For the text-containing cell, return its midpoint in [X, Y] coordinate format. 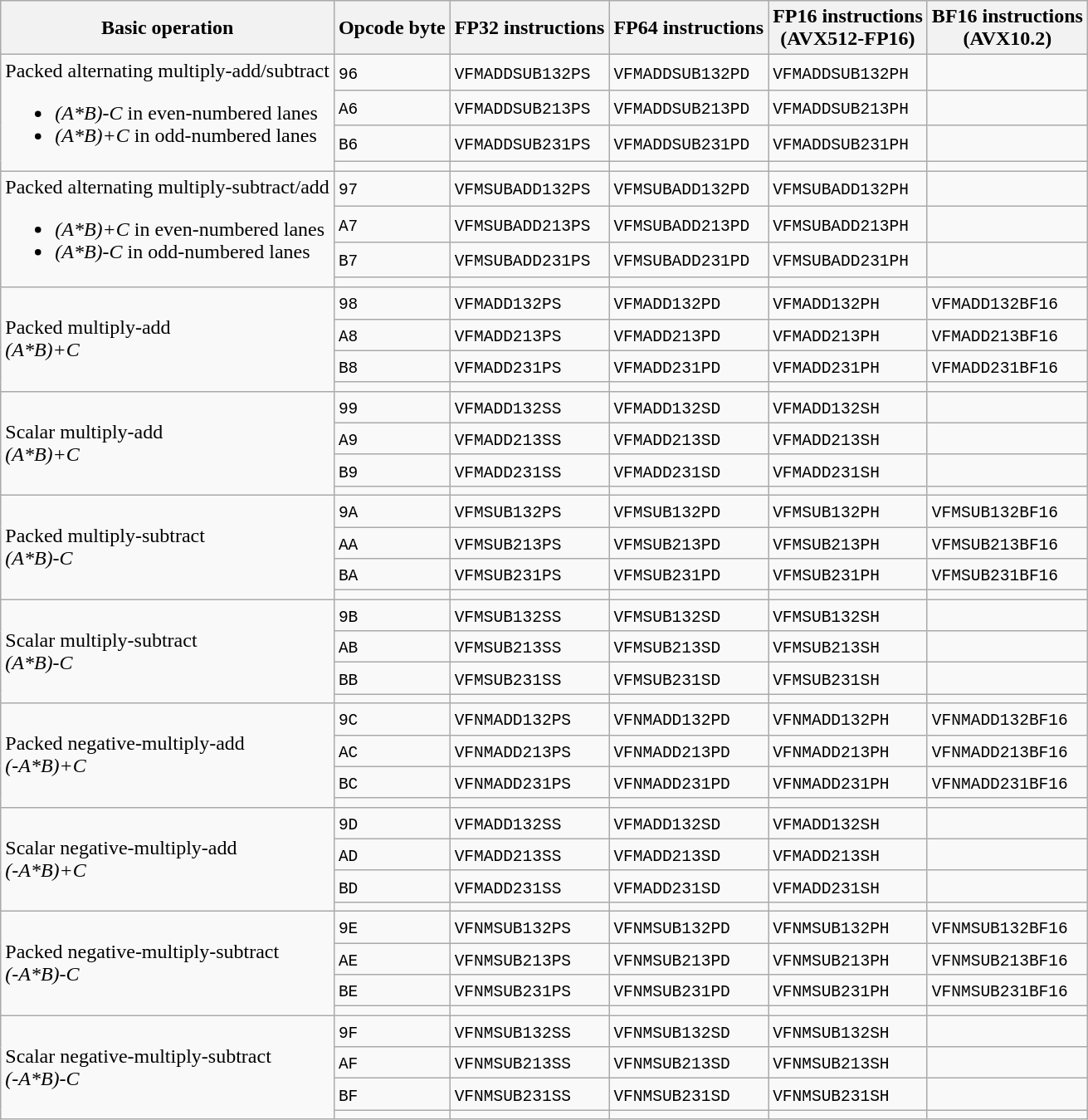
BF [392, 1094]
BE [392, 990]
97 [392, 189]
VFMSUB132PH [848, 511]
VFMSUB231SS [529, 678]
B9 [392, 470]
VFMSUB231SD [689, 678]
VFNMSUB231BF16 [1007, 990]
Packed alternating multiply-subtract/add(A*B)+C in even-numbered lanes(A*B)-C in odd-numbered lanes [168, 229]
9A [392, 511]
VFMSUB132SS [529, 615]
VFMSUB213SH [848, 647]
VFNMSUB132SH [848, 1031]
VFMSUB231PD [689, 575]
A9 [392, 438]
VFMSUB213PS [529, 542]
BC [392, 782]
99 [392, 407]
VFMADD231PD [689, 366]
VFNMADD213PS [529, 751]
VFMADD213PH [848, 335]
AA [392, 542]
BA [392, 575]
VFMSUB213BF16 [1007, 542]
Packed negative-multiply-subtract(-A*B)-C [168, 963]
VFMADDSUB132PH [848, 73]
9F [392, 1031]
VFMSUBADD213PS [529, 224]
FP64 instructions [689, 28]
Packed negative-multiply-add(-A*B)+C [168, 756]
VFNMSUB132PD [689, 927]
Packed multiply-subtract(A*B)-C [168, 546]
AB [392, 647]
9D [392, 823]
VFNMSUB213PD [689, 959]
AC [392, 751]
AD [392, 854]
BB [392, 678]
FP32 instructions [529, 28]
VFNMSUB231PH [848, 990]
Packed multiply-add(A*B)+C [168, 339]
VFNMSUB213SH [848, 1063]
VFMSUBADD231PS [529, 259]
VFMSUBADD213PH [848, 224]
VFMADD132BF16 [1007, 303]
VFMADD132PD [689, 303]
VFMSUB132BF16 [1007, 511]
VFMSUBADD132PS [529, 189]
VFNMADD132PH [848, 719]
VFNMSUB231SD [689, 1094]
VFNMSUB132PH [848, 927]
VFMADD231BF16 [1007, 366]
VFMSUB213PH [848, 542]
VFMADD231PS [529, 366]
VFMADDSUB213PH [848, 108]
VFNMSUB213SS [529, 1063]
VFMADDSUB213PS [529, 108]
BD [392, 886]
VFNMADD231PS [529, 782]
VFMADD213BF16 [1007, 335]
VFNMADD231PD [689, 782]
VFMADDSUB231PH [848, 143]
AF [392, 1063]
VFMSUBADD213PD [689, 224]
VFMSUB213SD [689, 647]
VFNMSUB231PD [689, 990]
VFMADD213PS [529, 335]
VFMADDSUB132PD [689, 73]
VFNMSUB231PS [529, 990]
A7 [392, 224]
VFMSUB132PS [529, 511]
VFMSUB132SH [848, 615]
VFMSUB132SD [689, 615]
9C [392, 719]
VFNMSUB132SD [689, 1031]
VFNMSUB231SH [848, 1094]
VFMADD231PH [848, 366]
VFNMADD231BF16 [1007, 782]
VFMADD132PH [848, 303]
Scalar negative-multiply-add(-A*B)+C [168, 858]
VFMADDSUB213PD [689, 108]
A6 [392, 108]
FP16 instructions(AVX512-FP16) [848, 28]
AE [392, 959]
VFNMSUB213PS [529, 959]
98 [392, 303]
VFMSUB231PS [529, 575]
VFNMADD132BF16 [1007, 719]
96 [392, 73]
Packed alternating multiply-add/subtract(A*B)-C in even-numbered lanes(A*B)+C in odd-numbered lanes [168, 113]
VFMSUB231PH [848, 575]
VFMSUB213SS [529, 647]
9B [392, 615]
VFNMSUB213PH [848, 959]
A8 [392, 335]
VFMADDSUB132PS [529, 73]
VFMSUBADD132PH [848, 189]
VFMADDSUB231PS [529, 143]
VFMSUBADD231PD [689, 259]
VFNMADD132PS [529, 719]
VFMSUB213PD [689, 542]
VFNMADD213PH [848, 751]
Opcode byte [392, 28]
VFNMSUB132PS [529, 927]
VFNMADD213PD [689, 751]
VFNMSUB231SS [529, 1094]
VFMSUB231BF16 [1007, 575]
Scalar negative-multiply-subtract(-A*B)-C [168, 1068]
B6 [392, 143]
VFMSUBADD231PH [848, 259]
B8 [392, 366]
B7 [392, 259]
Scalar multiply-add(A*B)+C [168, 443]
9E [392, 927]
VFNMADD132PD [689, 719]
BF16 instructions(AVX10.2) [1007, 28]
VFMADD213PD [689, 335]
Basic operation [168, 28]
VFNMSUB132BF16 [1007, 927]
VFNMADD231PH [848, 782]
VFMSUB231SH [848, 678]
VFNMSUB132SS [529, 1031]
Scalar multiply-subtract(A*B)-C [168, 651]
VFMADDSUB231PD [689, 143]
VFMSUB132PD [689, 511]
VFNMADD213BF16 [1007, 751]
VFMSUBADD132PD [689, 189]
VFMADD132PS [529, 303]
VFNMSUB213BF16 [1007, 959]
VFNMSUB213SD [689, 1063]
